Return the (X, Y) coordinate for the center point of the cell that contains the specified text.  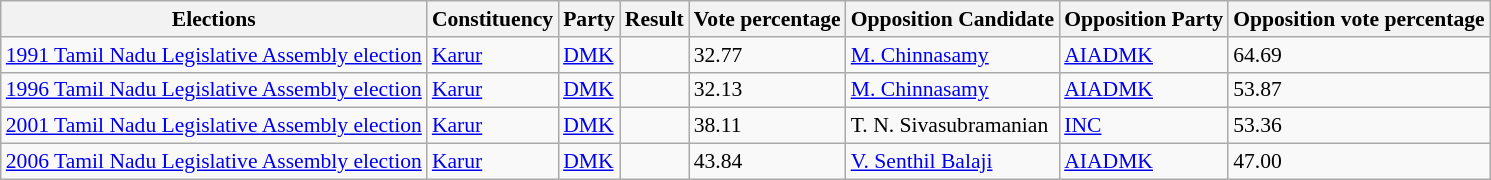
Opposition Candidate (952, 19)
V. Senthil Balaji (952, 162)
Constituency (492, 19)
47.00 (1359, 162)
Party (589, 19)
INC (1144, 126)
38.11 (768, 126)
2001 Tamil Nadu Legislative Assembly election (214, 126)
Vote percentage (768, 19)
Opposition Party (1144, 19)
32.13 (768, 90)
32.77 (768, 55)
Opposition vote percentage (1359, 19)
T. N. Sivasubramanian (952, 126)
Result (654, 19)
53.87 (1359, 90)
43.84 (768, 162)
1991 Tamil Nadu Legislative Assembly election (214, 55)
2006 Tamil Nadu Legislative Assembly election (214, 162)
64.69 (1359, 55)
1996 Tamil Nadu Legislative Assembly election (214, 90)
53.36 (1359, 126)
Elections (214, 19)
